Capture the cell that displays the provided text and extract its (x, y) central coordinate. 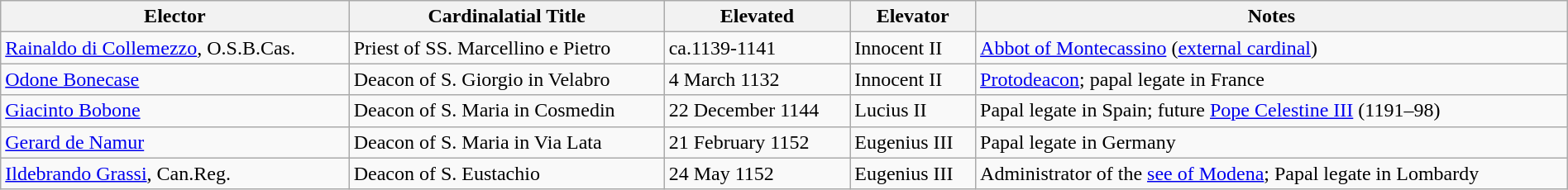
21 February 1152 (758, 142)
Rainaldo di Collemezzo, O.S.B.Cas. (175, 48)
Giacinto Bobone (175, 111)
Deacon of S. Eustachio (506, 173)
Administrator of the see of Modena; Papal legate in Lombardy (1272, 173)
Notes (1272, 17)
Deacon of S. Maria in Cosmedin (506, 111)
Elevated (758, 17)
Protodeacon; papal legate in France (1272, 79)
Cardinalatial Title (506, 17)
Elector (175, 17)
Ildebrando Grassi, Can.Reg. (175, 173)
Papal legate in Germany (1272, 142)
Elevator (913, 17)
Deacon of S. Maria in Via Lata (506, 142)
Gerard de Namur (175, 142)
Odone Bonecase (175, 79)
24 May 1152 (758, 173)
Abbot of Montecassino (external cardinal) (1272, 48)
Papal legate in Spain; future Pope Celestine III (1191–98) (1272, 111)
4 March 1132 (758, 79)
Priest of SS. Marcellino e Pietro (506, 48)
Lucius II (913, 111)
Deacon of S. Giorgio in Velabro (506, 79)
ca.1139-1141 (758, 48)
22 December 1144 (758, 111)
